Capture the cell that displays the provided text and extract its [x, y] central coordinate. 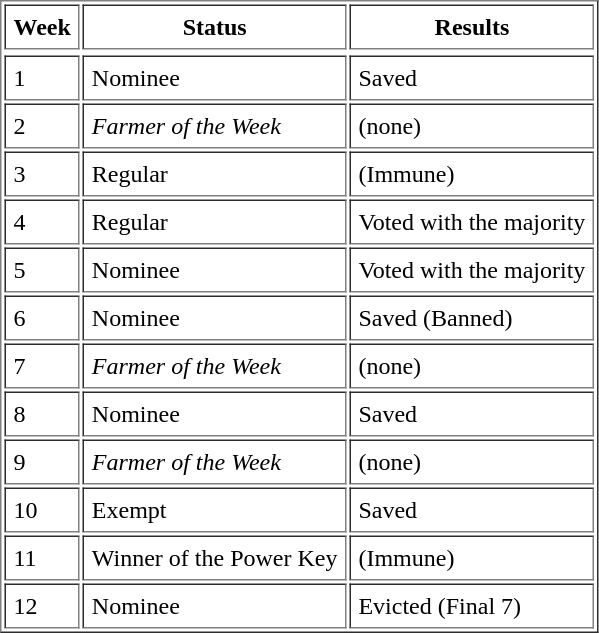
Saved (Banned) [472, 318]
8 [42, 414]
Status [215, 26]
Evicted (Final 7) [472, 606]
3 [42, 174]
Exempt [215, 510]
9 [42, 462]
11 [42, 558]
10 [42, 510]
5 [42, 270]
Results [472, 26]
Winner of the Power Key [215, 558]
12 [42, 606]
Week [42, 26]
6 [42, 318]
7 [42, 366]
2 [42, 126]
1 [42, 78]
4 [42, 222]
